Scan for the cell matching the given text and deliver its [X, Y] coordinate at center. 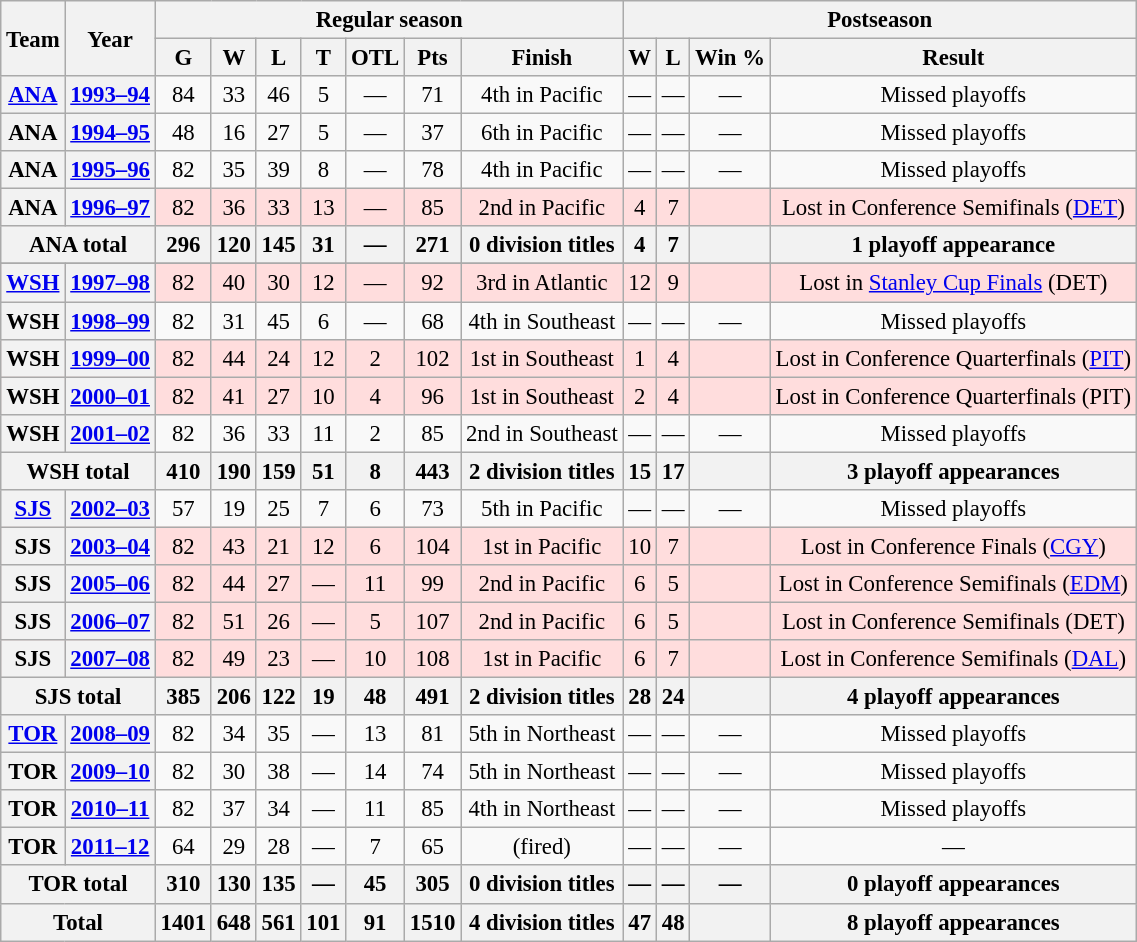
47 [640, 922]
92 [432, 283]
296 [183, 245]
Pts [432, 58]
17 [672, 471]
ANA total [78, 245]
2007–08 [110, 659]
648 [234, 922]
Win % [730, 58]
135 [278, 885]
99 [432, 584]
41 [234, 396]
2008–09 [110, 734]
TOR total [78, 885]
G [183, 58]
Total [78, 922]
5th in Pacific [542, 509]
78 [432, 170]
271 [432, 245]
0 playoff appearances [953, 885]
310 [183, 885]
2001–02 [110, 433]
SJS total [78, 697]
6th in Pacific [542, 133]
2006–07 [110, 621]
130 [234, 885]
26 [278, 621]
122 [278, 697]
4 playoff appearances [953, 697]
107 [432, 621]
1994–95 [110, 133]
3rd in Atlantic [542, 283]
4th in Northeast [542, 809]
1510 [432, 922]
2009–10 [110, 772]
Lost in Conference Finals (CGY) [953, 546]
561 [278, 922]
38 [278, 772]
120 [234, 245]
39 [278, 170]
68 [432, 321]
91 [376, 922]
190 [234, 471]
T [324, 58]
2000–01 [110, 396]
410 [183, 471]
9 [672, 283]
101 [324, 922]
4th in Southeast [542, 321]
81 [432, 734]
14 [376, 772]
15 [640, 471]
Lost in Conference Semifinals (DAL) [953, 659]
73 [432, 509]
46 [278, 95]
Result [953, 58]
159 [278, 471]
57 [183, 509]
Finish [542, 58]
206 [234, 697]
21 [278, 546]
OTL [376, 58]
1997–98 [110, 283]
(fired) [542, 847]
2002–03 [110, 509]
84 [183, 95]
64 [183, 847]
1993–94 [110, 95]
102 [432, 358]
49 [234, 659]
WSH total [78, 471]
Postseason [880, 20]
Lost in Stanley Cup Finals (DET) [953, 283]
Year [110, 38]
43 [234, 546]
74 [432, 772]
108 [432, 659]
1996–97 [110, 208]
305 [432, 885]
443 [432, 471]
1999–00 [110, 358]
385 [183, 697]
104 [432, 546]
Regular season [389, 20]
145 [278, 245]
3 playoff appearances [953, 471]
23 [278, 659]
25 [278, 509]
4 division titles [542, 922]
2005–06 [110, 584]
Team [33, 38]
29 [234, 847]
2010–11 [110, 809]
2003–04 [110, 546]
1 [640, 358]
96 [432, 396]
2nd in Southeast [542, 433]
Lost in Conference Semifinals (EDM) [953, 584]
71 [432, 95]
1 playoff appearance [953, 245]
2011–12 [110, 847]
16 [234, 133]
1995–96 [110, 170]
65 [432, 847]
1401 [183, 922]
8 playoff appearances [953, 922]
40 [234, 283]
1998–99 [110, 321]
491 [432, 697]
